For the text-containing cell, return its midpoint in (X, Y) coordinate format. 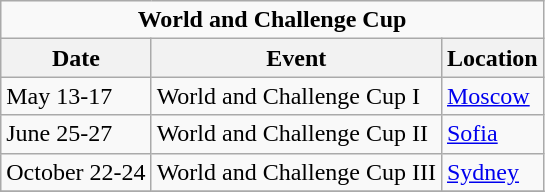
Moscow (492, 96)
June 25-27 (76, 134)
Location (492, 58)
World and Challenge Cup I (296, 96)
Event (296, 58)
Sydney (492, 172)
World and Challenge Cup II (296, 134)
World and Challenge Cup III (296, 172)
World and Challenge Cup (272, 20)
May 13-17 (76, 96)
Date (76, 58)
Sofia (492, 134)
October 22-24 (76, 172)
